Identify which cell holds the provided text, then report its (x, y) central coordinate. 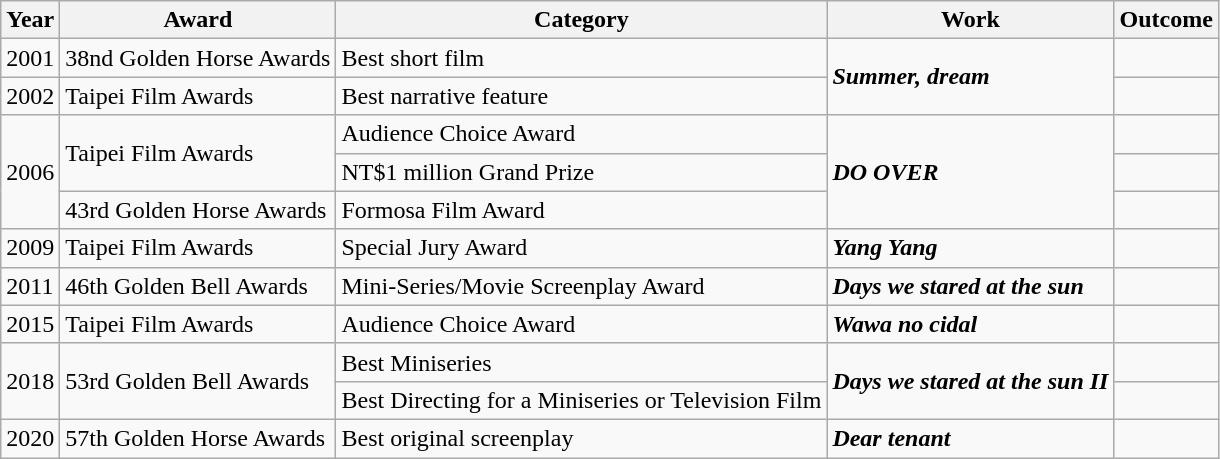
38nd Golden Horse Awards (198, 58)
46th Golden Bell Awards (198, 286)
Best original screenplay (582, 438)
Work (970, 20)
Wawa no cidal (970, 324)
2006 (30, 172)
Best short film (582, 58)
Best Directing for a Miniseries or Television Film (582, 400)
Summer, dream (970, 77)
NT$1 million Grand Prize (582, 172)
DO OVER (970, 172)
Days we stared at the sun (970, 286)
2018 (30, 381)
Yang Yang (970, 248)
Category (582, 20)
Year (30, 20)
2020 (30, 438)
2015 (30, 324)
Mini-Series/Movie Screenplay Award (582, 286)
53rd Golden Bell Awards (198, 381)
Best Miniseries (582, 362)
Dear tenant (970, 438)
2002 (30, 96)
Days we stared at the sun II (970, 381)
43rd Golden Horse Awards (198, 210)
Award (198, 20)
2011 (30, 286)
57th Golden Horse Awards (198, 438)
Best narrative feature (582, 96)
Outcome (1166, 20)
2001 (30, 58)
Special Jury Award (582, 248)
Formosa Film Award (582, 210)
2009 (30, 248)
